Provide the (x, y) coordinate of the cell's center where the given text is located.  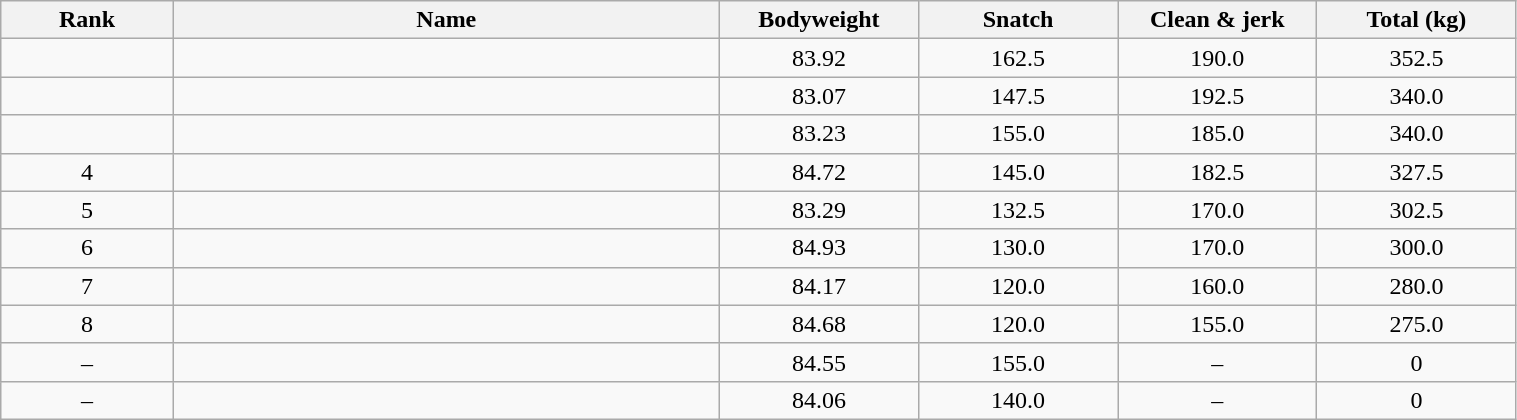
Clean & jerk (1218, 20)
Total (kg) (1416, 20)
84.68 (818, 324)
84.93 (818, 248)
6 (87, 248)
5 (87, 210)
84.55 (818, 362)
280.0 (1416, 286)
145.0 (1018, 172)
83.23 (818, 134)
302.5 (1416, 210)
83.07 (818, 96)
160.0 (1218, 286)
185.0 (1218, 134)
84.06 (818, 400)
84.72 (818, 172)
132.5 (1018, 210)
Name (446, 20)
Rank (87, 20)
Bodyweight (818, 20)
130.0 (1018, 248)
182.5 (1218, 172)
83.29 (818, 210)
352.5 (1416, 58)
147.5 (1018, 96)
300.0 (1416, 248)
84.17 (818, 286)
192.5 (1218, 96)
162.5 (1018, 58)
4 (87, 172)
190.0 (1218, 58)
275.0 (1416, 324)
Snatch (1018, 20)
8 (87, 324)
7 (87, 286)
83.92 (818, 58)
140.0 (1018, 400)
327.5 (1416, 172)
